Return (X, Y) of the center of cell containing provided text 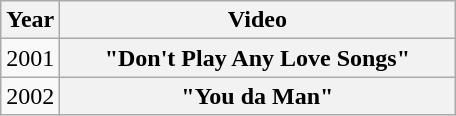
Video (258, 20)
Year (30, 20)
2001 (30, 58)
"Don't Play Any Love Songs" (258, 58)
"You da Man" (258, 96)
2002 (30, 96)
